Provide the [X, Y] coordinate of the cell's center where the given text is located.  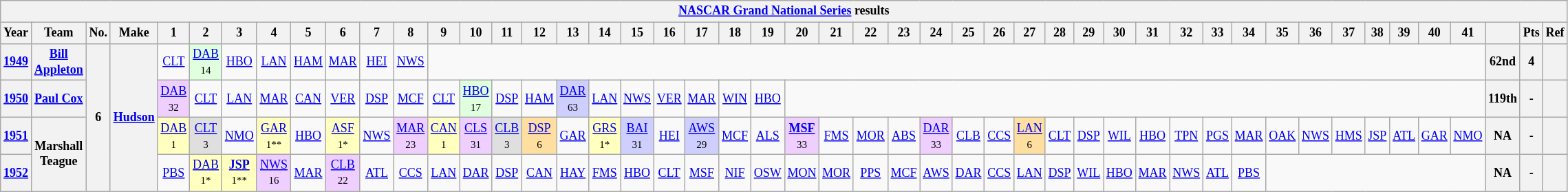
HBO17 [476, 99]
NWS16 [274, 173]
BAI31 [637, 136]
29 [1088, 33]
17 [702, 33]
36 [1315, 33]
CLS31 [476, 136]
35 [1282, 33]
DAB1* [206, 173]
7 [377, 33]
TPN [1186, 136]
38 [1377, 33]
34 [1249, 33]
1949 [17, 62]
Team [58, 33]
Year [17, 33]
2 [206, 33]
31 [1152, 33]
3 [239, 33]
18 [735, 33]
1952 [17, 173]
21 [837, 33]
41 [1468, 33]
1950 [17, 99]
32 [1186, 33]
26 [999, 33]
CLB3 [507, 136]
28 [1060, 33]
JSP1** [239, 173]
AWS [936, 173]
20 [802, 33]
NASCAR Grand National Series results [784, 11]
DAB32 [173, 99]
27 [1029, 33]
15 [637, 33]
HAY [572, 173]
DAB1 [173, 136]
30 [1120, 33]
Hudson [133, 117]
33 [1218, 33]
DAR63 [572, 99]
13 [572, 33]
11 [507, 33]
ALS [768, 136]
DAR33 [936, 136]
GRS1* [605, 136]
12 [539, 33]
19 [768, 33]
No. [98, 33]
22 [870, 33]
NIF [735, 173]
LAN6 [1029, 136]
OSW [768, 173]
PGS [1218, 136]
9 [444, 33]
5 [308, 33]
62nd [1503, 62]
DAB14 [206, 62]
DSP6 [539, 136]
23 [904, 33]
Pts [1532, 33]
40 [1434, 33]
24 [936, 33]
CLT3 [206, 136]
MAR23 [411, 136]
CAN1 [444, 136]
Bill Appleton [58, 62]
8 [411, 33]
JSP [1377, 136]
ASF1* [343, 136]
1951 [17, 136]
AWS29 [702, 136]
25 [969, 33]
GAR1** [274, 136]
37 [1349, 33]
1 [173, 33]
ABS [904, 136]
Ref [1555, 33]
14 [605, 33]
CLB22 [343, 173]
PPS [870, 173]
OAK [1282, 136]
119th [1503, 99]
WIN [735, 99]
CLB [969, 136]
16 [669, 33]
Paul Cox [58, 99]
MSF [702, 173]
39 [1404, 33]
MON [802, 173]
MSF33 [802, 136]
Marshall Teague [58, 154]
Make [133, 33]
HMS [1349, 136]
10 [476, 33]
